Scan for the cell matching the given text and deliver its (x, y) coordinate at center. 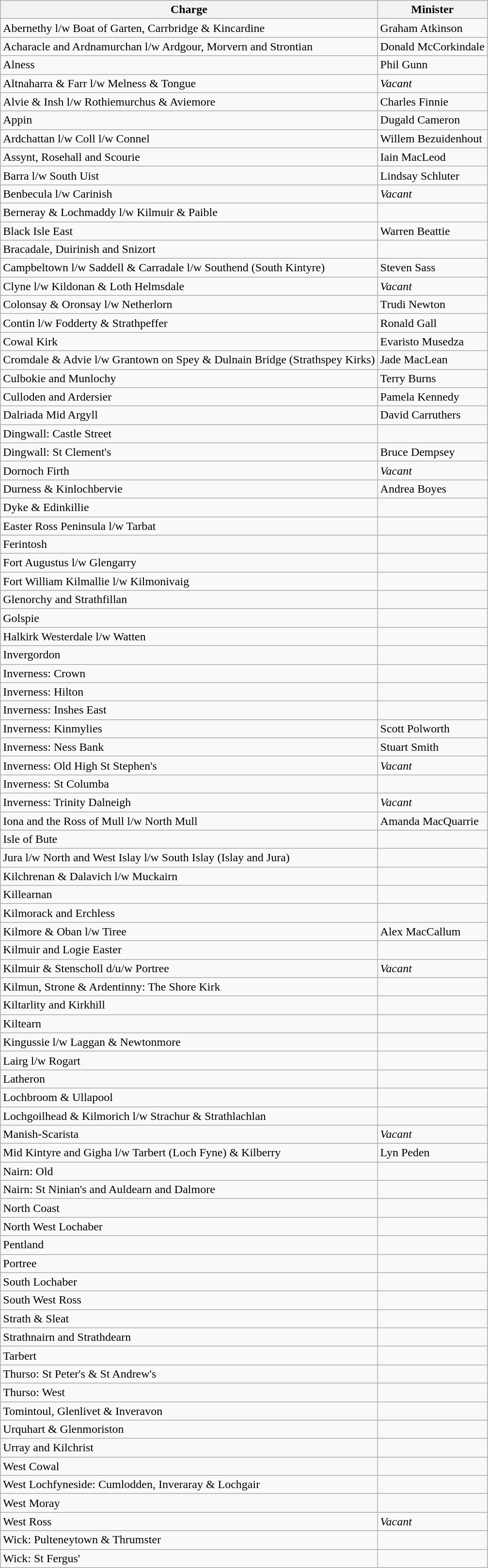
Cromdale & Advie l/w Grantown on Spey & Dulnain Bridge (Strathspey Kirks) (189, 360)
Kiltarlity and Kirkhill (189, 1005)
Inverness: Ness Bank (189, 747)
North West Lochaber (189, 1226)
Willem Bezuidenhout (432, 139)
Kiltearn (189, 1024)
Steven Sass (432, 268)
West Lochfyneside: Cumlodden, Inveraray & Lochgair (189, 1485)
Acharacle and Ardnamurchan l/w Ardgour, Morvern and Strontian (189, 47)
Kilchrenan & Dalavich l/w Muckairn (189, 876)
Tarbert (189, 1355)
Invergordon (189, 655)
Easter Ross Peninsula l/w Tarbat (189, 526)
Kilmuir and Logie Easter (189, 950)
South West Ross (189, 1300)
Jade MacLean (432, 360)
Killearnan (189, 895)
Thurso: St Peter's & St Andrew's (189, 1374)
Halkirk Westerdale l/w Watten (189, 637)
Trudi Newton (432, 305)
North Coast (189, 1208)
Benbecula l/w Carinish (189, 194)
Thurso: West (189, 1392)
Phil Gunn (432, 65)
Durness & Kinlochbervie (189, 489)
Graham Atkinson (432, 28)
Inverness: Hilton (189, 692)
Iona and the Ross of Mull l/w North Mull (189, 821)
Amanda MacQuarrie (432, 821)
Charge (189, 10)
Assynt, Rosehall and Scourie (189, 157)
Ronald Gall (432, 323)
Dugald Cameron (432, 120)
Kilmorack and Erchless (189, 913)
Berneray & Lochmaddy l/w Kilmuir & Paible (189, 212)
Fort William Kilmallie l/w Kilmonivaig (189, 581)
Urray and Kilchrist (189, 1448)
Stuart Smith (432, 747)
Evaristo Musedza (432, 342)
Appin (189, 120)
Warren Beattie (432, 231)
Andrea Boyes (432, 489)
Mid Kintyre and Gigha l/w Tarbert (Loch Fyne) & Kilberry (189, 1153)
Black Isle East (189, 231)
Bracadale, Duirinish and Snizort (189, 249)
Donald McCorkindale (432, 47)
Tomintoul, Glenlivet & Inveravon (189, 1411)
Scott Polworth (432, 729)
Terry Burns (432, 378)
Lyn Peden (432, 1153)
Lindsay Schluter (432, 175)
Barra l/w South Uist (189, 175)
Kingussie l/w Laggan & Newtonmore (189, 1042)
Manish-Scarista (189, 1134)
Dalriada Mid Argyll (189, 415)
Dingwall: Castle Street (189, 434)
Culbokie and Munlochy (189, 378)
Bruce Dempsey (432, 452)
Urquhart & Glenmoriston (189, 1429)
Campbeltown l/w Saddell & Carradale l/w Southend (South Kintyre) (189, 268)
Cowal Kirk (189, 342)
West Moray (189, 1503)
Isle of Bute (189, 839)
Strath & Sleat (189, 1319)
Minister (432, 10)
Charles Finnie (432, 102)
Altnaharra & Farr l/w Melness & Tongue (189, 83)
Dyke & Edinkillie (189, 507)
Lochbroom & Ullapool (189, 1097)
Kilmore & Oban l/w Tiree (189, 931)
Contin l/w Fodderty & Strathpeffer (189, 323)
Colonsay & Oronsay l/w Netherlorn (189, 305)
Nairn: St Ninian's and Auldearn and Dalmore (189, 1190)
Abernethy l/w Boat of Garten, Carrbridge & Kincardine (189, 28)
Ardchattan l/w Coll l/w Connel (189, 139)
Inverness: Old High St Stephen's (189, 765)
Wick: Pulteneytown & Thrumster (189, 1540)
Inverness: Trinity Dalneigh (189, 802)
Culloden and Ardersier (189, 397)
Wick: St Fergus' (189, 1558)
South Lochaber (189, 1282)
Nairn: Old (189, 1171)
Kilmuir & Stenscholl d/u/w Portree (189, 968)
Inverness: Inshes East (189, 710)
West Cowal (189, 1466)
Lochgoilhead & Kilmorich l/w Strachur & Strathlachlan (189, 1116)
Fort Augustus l/w Glengarry (189, 563)
Golspie (189, 618)
Latheron (189, 1079)
Kilmun, Strone & Ardentinny: The Shore Kirk (189, 987)
Glenorchy and Strathfillan (189, 600)
Dornoch Firth (189, 470)
Ferintosh (189, 544)
Inverness: Crown (189, 673)
Lairg l/w Rogart (189, 1060)
Inverness: Kinmylies (189, 729)
Jura l/w North and West Islay l/w South Islay (Islay and Jura) (189, 858)
West Ross (189, 1521)
Pamela Kennedy (432, 397)
Alness (189, 65)
Portree (189, 1263)
David Carruthers (432, 415)
Alex MacCallum (432, 931)
Iain MacLeod (432, 157)
Dingwall: St Clement's (189, 452)
Pentland (189, 1245)
Strathnairn and Strathdearn (189, 1337)
Clyne l/w Kildonan & Loth Helmsdale (189, 286)
Alvie & Insh l/w Rothiemurchus & Aviemore (189, 102)
Inverness: St Columba (189, 784)
